Detect which cell encompasses the target text, then output its (X, Y) center coordinate. 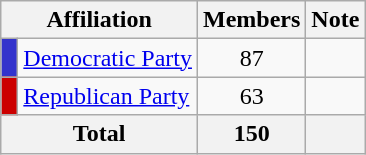
Republican Party (108, 96)
Total (100, 134)
63 (251, 96)
150 (251, 134)
Members (251, 20)
Democratic Party (108, 58)
Note (336, 20)
87 (251, 58)
Affiliation (100, 20)
